Extract the [X, Y] coordinate from the center of the cell holding the provided text.  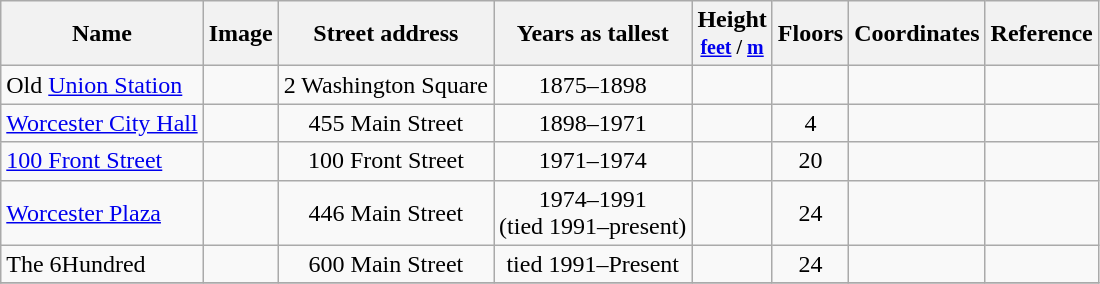
1974–1991 (tied 1991–present) [593, 212]
20 [810, 161]
446 Main Street [386, 212]
Heightfeet / m [732, 34]
Worcester City Hall [102, 123]
4 [810, 123]
455 Main Street [386, 123]
600 Main Street [386, 264]
Street address [386, 34]
2 Washington Square [386, 85]
Reference [1042, 34]
Name [102, 34]
Old Union Station [102, 85]
tied 1991–Present [593, 264]
Worcester Plaza [102, 212]
1971–1974 [593, 161]
Floors [810, 34]
Years as tallest [593, 34]
1875–1898 [593, 85]
Image [240, 34]
1898–1971 [593, 123]
The 6Hundred [102, 264]
Coordinates [917, 34]
